Scan for the cell matching the given text and deliver its (x, y) coordinate at center. 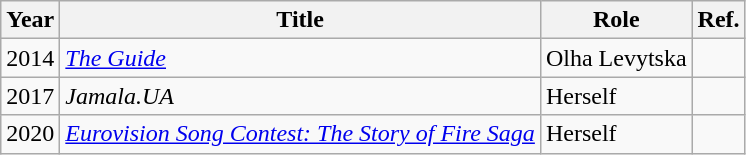
Year (30, 20)
Role (616, 20)
Title (300, 20)
The Guide (300, 58)
2014 (30, 58)
2020 (30, 134)
Jamala.UA (300, 96)
Eurovision Song Contest: The Story of Fire Saga (300, 134)
Ref. (718, 20)
2017 (30, 96)
Olha Levytska (616, 58)
